Search for the cell housing the specified text and yield its [x, y] center coordinate. 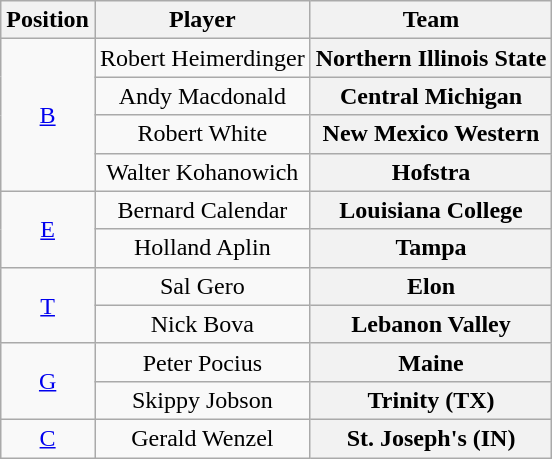
Holland Aplin [202, 248]
Andy Macdonald [202, 96]
Central Michigan [431, 96]
G [48, 381]
Skippy Jobson [202, 400]
New Mexico Western [431, 134]
Tampa [431, 248]
T [48, 305]
Hofstra [431, 172]
Maine [431, 362]
Bernard Calendar [202, 210]
Nick Bova [202, 324]
Trinity (TX) [431, 400]
E [48, 229]
Sal Gero [202, 286]
Peter Pocius [202, 362]
Louisiana College [431, 210]
Player [202, 20]
B [48, 115]
Elon [431, 286]
Northern Illinois State [431, 58]
Team [431, 20]
Robert White [202, 134]
Walter Kohanowich [202, 172]
St. Joseph's (IN) [431, 438]
C [48, 438]
Lebanon Valley [431, 324]
Gerald Wenzel [202, 438]
Position [48, 20]
Robert Heimerdinger [202, 58]
